For the text-containing cell, return its midpoint in [X, Y] coordinate format. 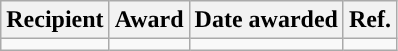
Recipient [55, 20]
Date awarded [266, 20]
Award [149, 20]
Ref. [370, 20]
